Scan for the cell matching the given text and deliver its [X, Y] coordinate at center. 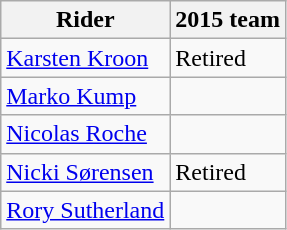
Rory Sutherland [86, 210]
Rider [86, 20]
Karsten Kroon [86, 58]
Marko Kump [86, 96]
2015 team [228, 20]
Nicki Sørensen [86, 172]
Nicolas Roche [86, 134]
